Search for the cell housing the specified text and yield its [X, Y] center coordinate. 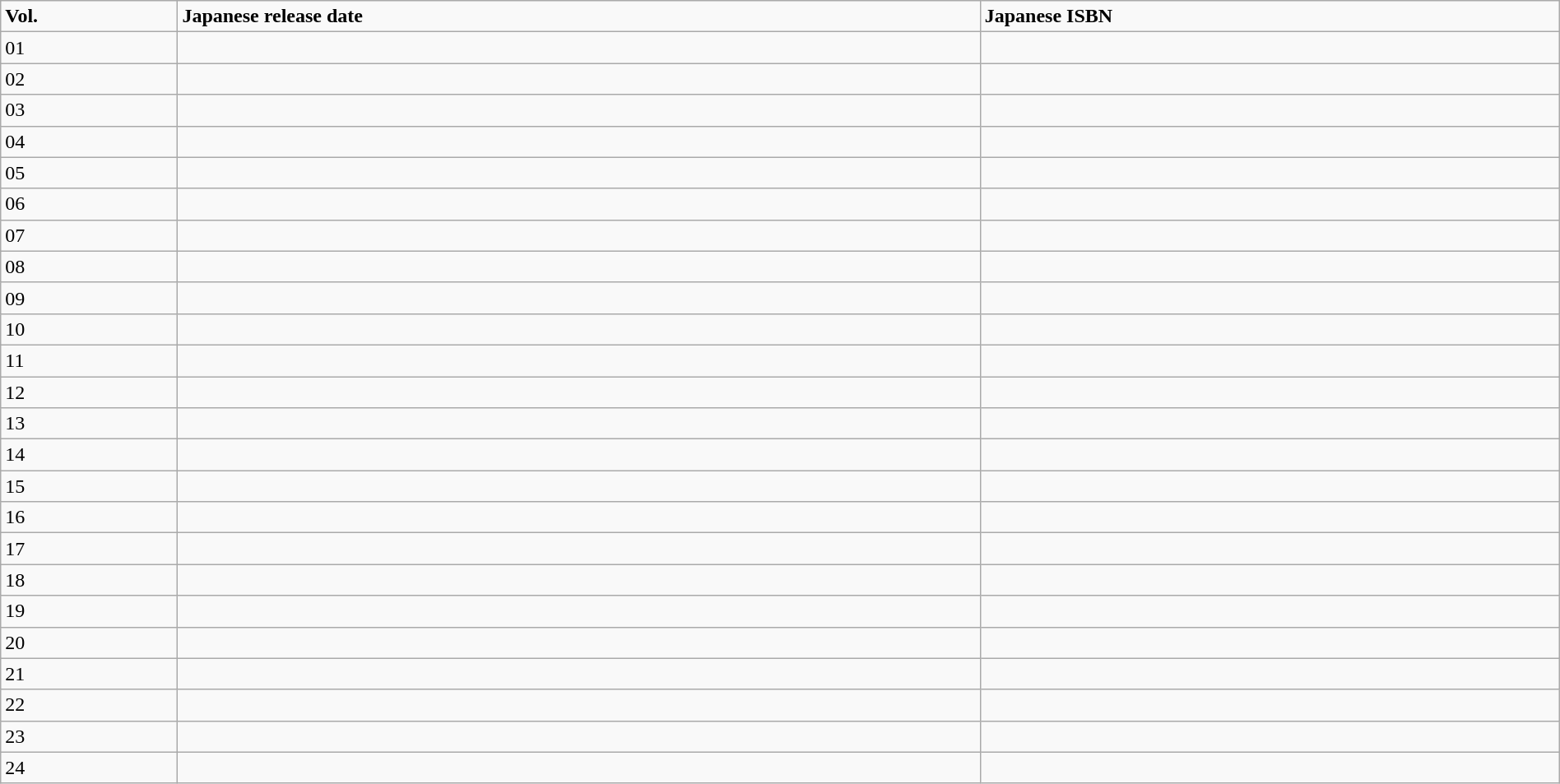
04 [89, 141]
08 [89, 267]
22 [89, 705]
Japanese release date [579, 16]
11 [89, 360]
23 [89, 736]
17 [89, 549]
01 [89, 48]
20 [89, 643]
09 [89, 298]
19 [89, 611]
13 [89, 424]
14 [89, 455]
16 [89, 517]
05 [89, 173]
06 [89, 204]
03 [89, 110]
12 [89, 392]
15 [89, 486]
Japanese ISBN [1270, 16]
24 [89, 768]
Vol. [89, 16]
10 [89, 329]
18 [89, 580]
07 [89, 235]
21 [89, 674]
02 [89, 79]
